Identify which cell holds the provided text, then report its (X, Y) central coordinate. 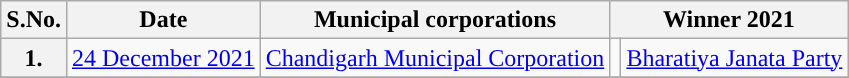
24 December 2021 (163, 58)
1. (34, 58)
Winner 2021 (729, 20)
Bharatiya Janata Party (734, 58)
S.No. (34, 20)
Chandigarh Municipal Corporation (435, 58)
Municipal corporations (435, 20)
Date (163, 20)
